For the text-containing cell, return its midpoint in (x, y) coordinate format. 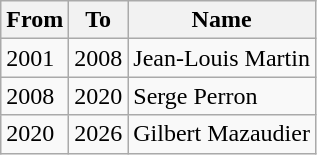
Gilbert Mazaudier (222, 134)
Name (222, 20)
Jean-Louis Martin (222, 58)
2001 (35, 58)
Serge Perron (222, 96)
2026 (98, 134)
To (98, 20)
From (35, 20)
